Identify which cell holds the provided text, then report its (X, Y) central coordinate. 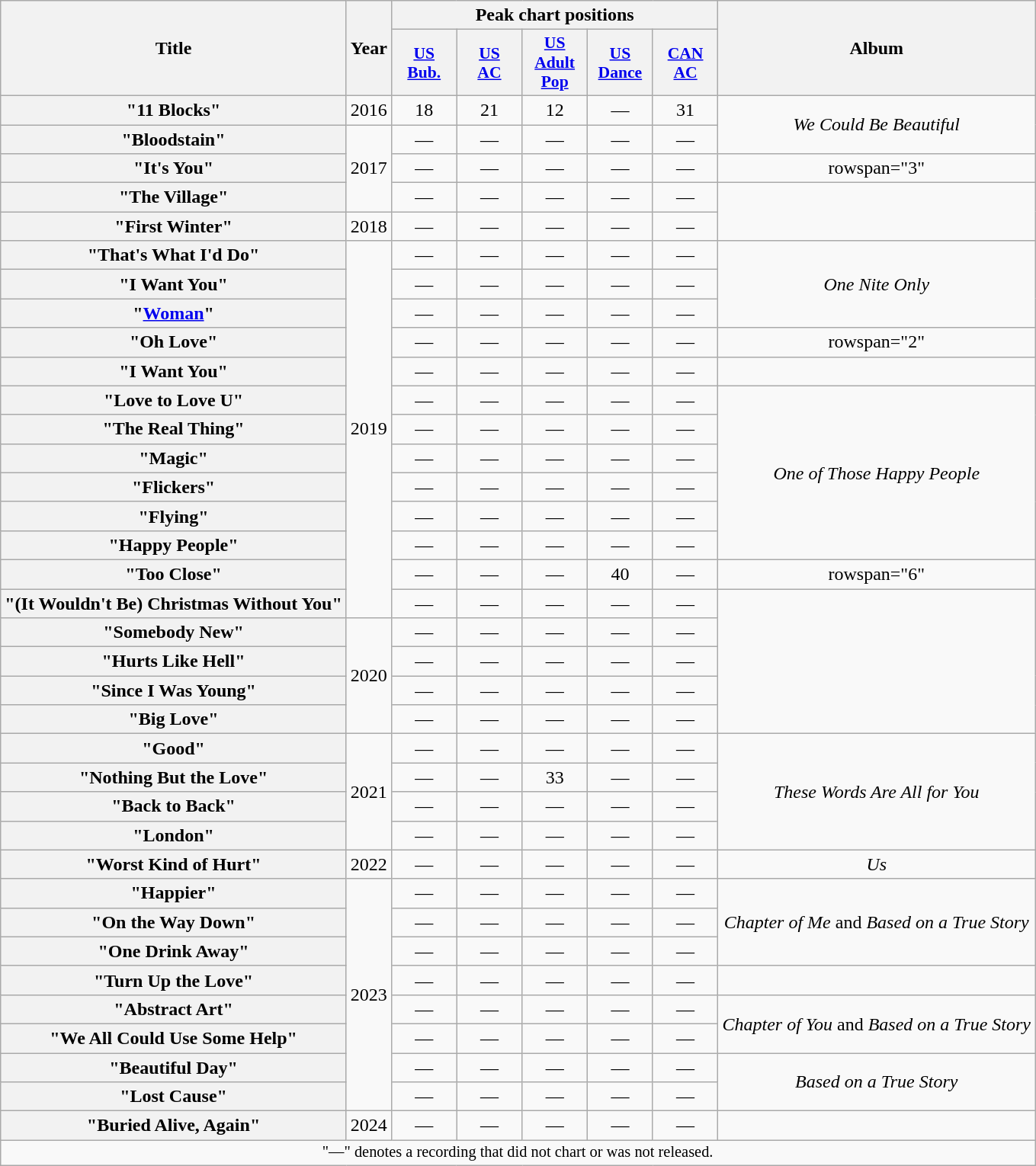
Us (877, 864)
One of Those Happy People (877, 472)
"On the Way Down" (174, 922)
12 (555, 110)
"Back to Back" (174, 806)
rowspan="3" (877, 168)
2023 (369, 995)
40 (621, 574)
"—" denotes a recording that did not chart or was not released. (518, 1153)
Based on a True Story (877, 1082)
"Big Love" (174, 719)
31 (685, 110)
"Oh Love" (174, 342)
18 (424, 110)
"Woman" (174, 313)
"Happy People" (174, 545)
"Turn Up the Love" (174, 980)
We Could Be Beautiful (877, 124)
"Worst Kind of Hurt" (174, 864)
"Somebody New" (174, 633)
"Good" (174, 748)
"Flickers" (174, 487)
"Since I Was Young" (174, 690)
"Beautiful Day" (174, 1068)
"Nothing But the Love" (174, 777)
These Words Are All for You (877, 792)
21 (489, 110)
2020 (369, 676)
"One Drink Away" (174, 951)
"Bloodstain" (174, 139)
2021 (369, 792)
rowspan="2" (877, 342)
"Abstract Art" (174, 1009)
"That's What I'd Do" (174, 255)
"The Village" (174, 197)
"Love to Love U" (174, 400)
Album (877, 49)
2018 (369, 226)
"It's You" (174, 168)
"We All Could Use Some Help" (174, 1038)
"Too Close" (174, 574)
2024 (369, 1126)
"London" (174, 835)
USAdultPop (555, 62)
USDance (621, 62)
2019 (369, 430)
Peak chart positions (555, 15)
"Lost Cause" (174, 1097)
"Flying" (174, 516)
"First Winter" (174, 226)
USAC (489, 62)
USBub. (424, 62)
2022 (369, 864)
Chapter of Me and Based on a True Story (877, 922)
2016 (369, 110)
"Happier" (174, 893)
CANAC (685, 62)
Year (369, 49)
2017 (369, 168)
One Nite Only (877, 284)
"Magic" (174, 458)
33 (555, 777)
"Buried Alive, Again" (174, 1126)
"Hurts Like Hell" (174, 661)
"11 Blocks" (174, 110)
Chapter of You and Based on a True Story (877, 1023)
Title (174, 49)
"The Real Thing" (174, 429)
rowspan="6" (877, 574)
"(It Wouldn't Be) Christmas Without You" (174, 603)
